Locate the cell with the specified text and output its (X, Y) center coordinate. 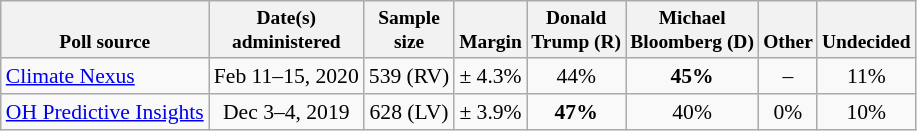
± 3.9% (490, 112)
44% (576, 76)
628 (LV) (410, 112)
MichaelBloomberg (D) (692, 30)
10% (866, 112)
Samplesize (410, 30)
± 4.3% (490, 76)
Dec 3–4, 2019 (286, 112)
Poll source (105, 30)
47% (576, 112)
Date(s)administered (286, 30)
DonaldTrump (R) (576, 30)
Climate Nexus (105, 76)
OH Predictive Insights (105, 112)
Undecided (866, 30)
539 (RV) (410, 76)
40% (692, 112)
Other (788, 30)
Feb 11–15, 2020 (286, 76)
– (788, 76)
11% (866, 76)
0% (788, 112)
Margin (490, 30)
45% (692, 76)
